Detect which cell encompasses the target text, then output its [X, Y] center coordinate. 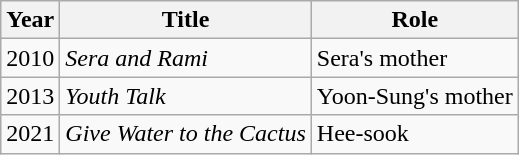
Sera's mother [414, 58]
Sera and Rami [186, 58]
Yoon-Sung's mother [414, 96]
Year [30, 20]
2021 [30, 134]
2010 [30, 58]
Title [186, 20]
Youth Talk [186, 96]
Hee-sook [414, 134]
Give Water to the Cactus [186, 134]
2013 [30, 96]
Role [414, 20]
